Return (X, Y) of the center of cell containing provided text 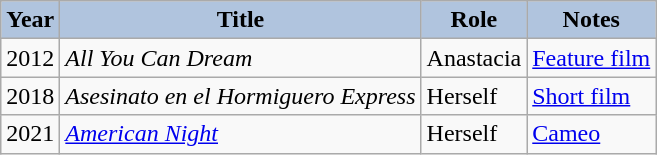
Title (240, 20)
Year (30, 20)
Asesinato en el Hormiguero Express (240, 96)
All You Can Dream (240, 58)
American Night (240, 134)
Feature film (592, 58)
Anastacia (474, 58)
2012 (30, 58)
2021 (30, 134)
Notes (592, 20)
Cameo (592, 134)
Short film (592, 96)
Role (474, 20)
2018 (30, 96)
